Identify which cell holds the provided text, then report its (x, y) central coordinate. 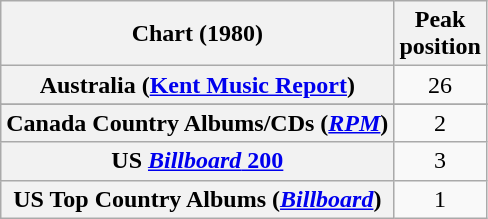
Australia (Kent Music Report) (198, 85)
1 (440, 199)
3 (440, 161)
US Top Country Albums (Billboard) (198, 199)
US Billboard 200 (198, 161)
Canada Country Albums/CDs (RPM) (198, 123)
Chart (1980) (198, 34)
26 (440, 85)
2 (440, 123)
Peakposition (440, 34)
